Detect which cell encompasses the target text, then output its [X, Y] center coordinate. 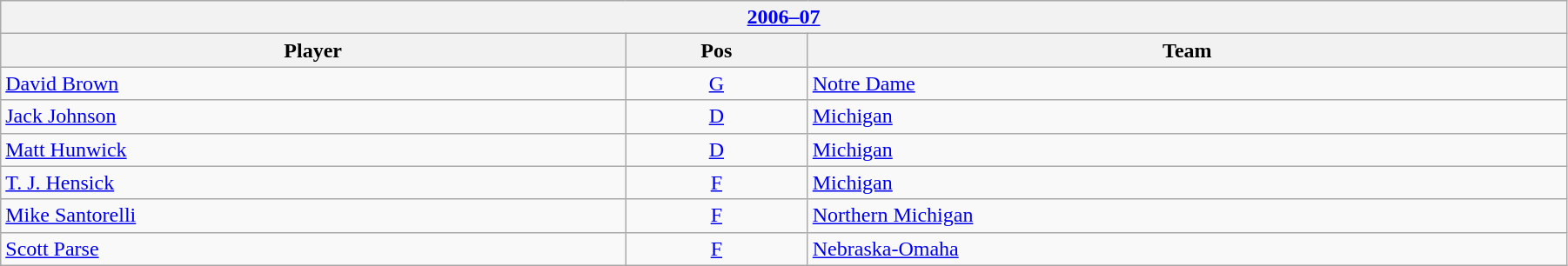
David Brown [313, 83]
Player [313, 50]
Northern Michigan [1187, 216]
Team [1187, 50]
T. J. Hensick [313, 183]
Nebraska-Omaha [1187, 249]
G [716, 83]
Pos [716, 50]
Matt Hunwick [313, 150]
Mike Santorelli [313, 216]
Jack Johnson [313, 116]
2006–07 [784, 17]
Scott Parse [313, 249]
Notre Dame [1187, 83]
